Locate the cell with the specified text and output its [x, y] center coordinate. 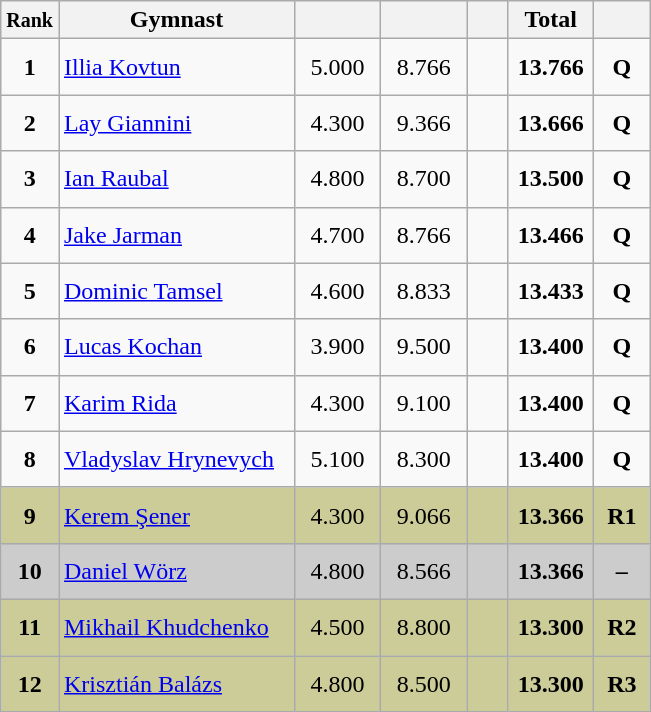
4.600 [338, 291]
9.066 [424, 515]
13.500 [551, 179]
9.366 [424, 123]
13.766 [551, 67]
10 [30, 571]
8.300 [424, 459]
9.500 [424, 347]
13.466 [551, 235]
13.433 [551, 291]
8.700 [424, 179]
Mikhail Khudchenko [176, 627]
Kerem Şener [176, 515]
4 [30, 235]
Vladyslav Hrynevych [176, 459]
5.100 [338, 459]
Illia Kovtun [176, 67]
Gymnast [176, 20]
Dominic Tamsel [176, 291]
5.000 [338, 67]
9.100 [424, 403]
8.833 [424, 291]
Ian Raubal [176, 179]
13.666 [551, 123]
5 [30, 291]
12 [30, 684]
Karim Rida [176, 403]
4.700 [338, 235]
Krisztián Balázs [176, 684]
2 [30, 123]
Jake Jarman [176, 235]
1 [30, 67]
R2 [622, 627]
Lucas Kochan [176, 347]
8.800 [424, 627]
Total [551, 20]
8 [30, 459]
8.500 [424, 684]
Daniel Wörz [176, 571]
R1 [622, 515]
3.900 [338, 347]
4.500 [338, 627]
– [622, 571]
7 [30, 403]
9 [30, 515]
11 [30, 627]
Rank [30, 20]
3 [30, 179]
R3 [622, 684]
Lay Giannini [176, 123]
8.566 [424, 571]
6 [30, 347]
